Pinpoint the cell where the given text exists, returning its (X, Y) midpoint coordinate. 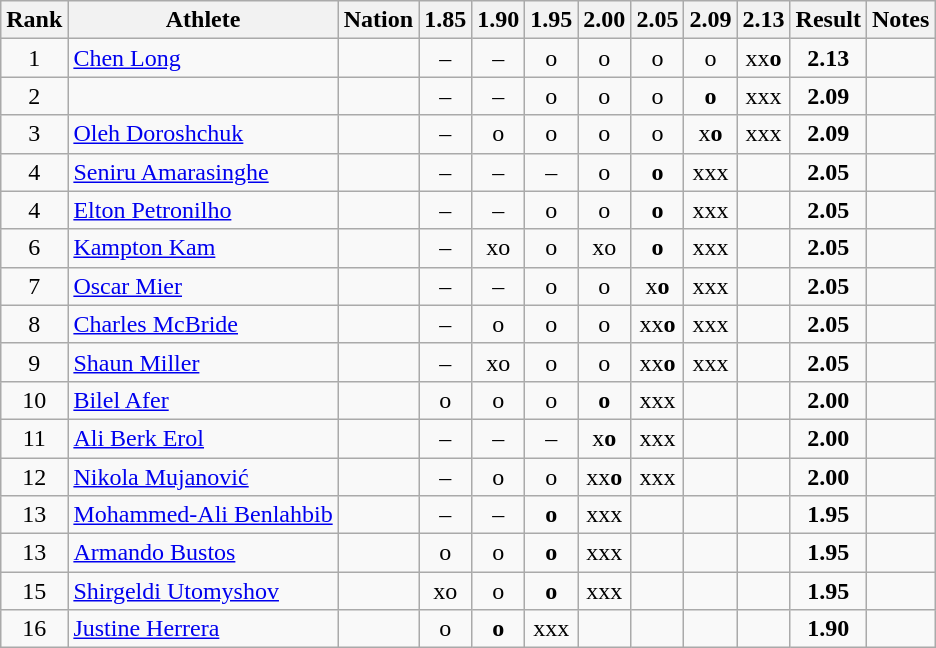
Athlete (203, 20)
Chen Long (203, 58)
Justine Herrera (203, 629)
6 (34, 248)
Shirgeldi Utomyshov (203, 591)
Nation (378, 20)
Charles McBride (203, 324)
Result (828, 20)
Ali Berk Erol (203, 438)
7 (34, 286)
Mohammed-Ali Benlahbib (203, 515)
Elton Petronilho (203, 210)
9 (34, 362)
3 (34, 134)
8 (34, 324)
1 (34, 58)
Rank (34, 20)
15 (34, 591)
2 (34, 96)
10 (34, 400)
Notes (900, 20)
16 (34, 629)
Kampton Kam (203, 248)
Oscar Mier (203, 286)
Bilel Afer (203, 400)
Shaun Miller (203, 362)
11 (34, 438)
12 (34, 477)
Oleh Doroshchuk (203, 134)
Armando Bustos (203, 553)
Seniru Amarasinghe (203, 172)
Nikola Mujanović (203, 477)
1.85 (446, 20)
